Search for the cell housing the specified text and yield its (X, Y) center coordinate. 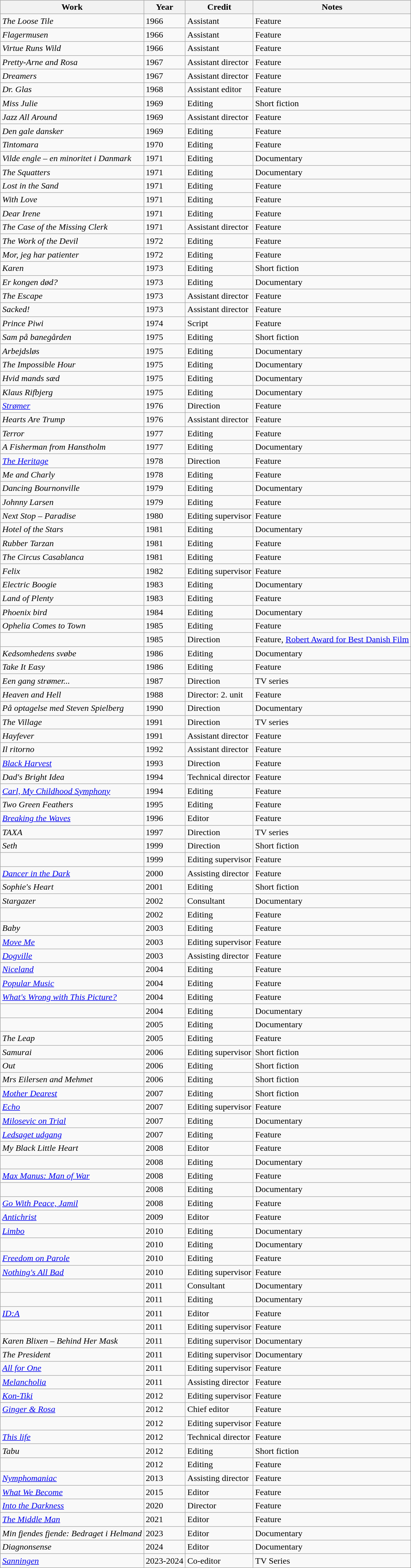
What We Become (72, 1492)
Rubber Tarzan (72, 543)
1982 (165, 571)
Dreamers (72, 76)
Klaus Rifbjerg (72, 392)
Dancing Bournonville (72, 488)
Baby (72, 928)
Co-editor (219, 1561)
The Impossible Hour (72, 364)
Director (219, 1506)
Stargazer (72, 901)
TAXA (72, 832)
Min fjendes fjende: Bedraget i Helmand (72, 1533)
Antichrist (72, 1217)
Karen (72, 268)
Sanningen (72, 1561)
Dad's Bright Idea (72, 777)
Dogville (72, 956)
Nymphomaniac (72, 1478)
På optagelse med Steven Spielberg (72, 708)
Een gang strømer... (72, 681)
Felix (72, 571)
2020 (165, 1506)
Samurai (72, 1052)
Hayfever (72, 736)
The Middle Man (72, 1520)
Next Stop – Paradise (72, 516)
Kon-Tiki (72, 1396)
Phoenix bird (72, 612)
Echo (72, 1107)
What's Wrong with This Picture? (72, 997)
Out (72, 1066)
Melancholia (72, 1382)
The Case of the Missing Clerk (72, 227)
Prince Piwi (72, 323)
Sam på banegården (72, 337)
Tintomara (72, 144)
Director: 2. unit (219, 695)
Vilde engle – en minoritet i Danmark (72, 158)
1970 (165, 144)
2000 (165, 873)
Ginger & Rosa (72, 1409)
Ophelia Comes to Town (72, 626)
Feature, Robert Award for Best Danish Film (332, 640)
Go With Peace, Jamil (72, 1203)
Niceland (72, 969)
My Black Little Heart (72, 1148)
2023-2024 (165, 1561)
Dear Irene (72, 213)
1997 (165, 832)
Chief editor (219, 1409)
Den gale dansker (72, 131)
Il ritorno (72, 750)
Freedom on Parole (72, 1258)
1974 (165, 323)
Electric Boogie (72, 584)
The President (72, 1355)
Arbejdsløs (72, 351)
Assistant editor (219, 90)
Lost in the Sand (72, 186)
Land of Plenty (72, 598)
Nothing's All Bad (72, 1272)
The Leap (72, 1038)
Terror (72, 433)
Johnny Larsen (72, 502)
Flagermusen (72, 35)
Year (165, 7)
Pretty-Arne and Rosa (72, 62)
1995 (165, 804)
Virtue Runs Wild (72, 48)
Two Green Feathers (72, 804)
Sophie's Heart (72, 887)
The Work of the Devil (72, 241)
1980 (165, 516)
Move Me (72, 942)
Seth (72, 846)
All for One (72, 1368)
2023 (165, 1533)
Me and Charly (72, 475)
ID:A (72, 1313)
Limbo (72, 1231)
Sacked! (72, 310)
1968 (165, 90)
The Circus Casablanca (72, 557)
TV Series (332, 1561)
Er kongen død? (72, 282)
A Fisherman from Hanstholm (72, 447)
Ledsaget udgang (72, 1135)
Work (72, 7)
Max Manus: Man of War (72, 1176)
Script (219, 323)
Hvid mands sæd (72, 378)
Dr. Glas (72, 90)
1993 (165, 763)
Mrs Eilersen and Mehmet (72, 1080)
Credit (219, 7)
1990 (165, 708)
Diagnonsense (72, 1547)
2021 (165, 1520)
Take It Easy (72, 667)
1996 (165, 818)
Breaking the Waves (72, 818)
2001 (165, 887)
1988 (165, 695)
Notes (332, 7)
2013 (165, 1478)
1992 (165, 750)
Kedsomhedens svøbe (72, 653)
Dancer in the Dark (72, 873)
This life (72, 1437)
Popular Music (72, 983)
2009 (165, 1217)
The Squatters (72, 172)
The Heritage (72, 461)
Heaven and Hell (72, 695)
Jazz All Around (72, 117)
Tabu (72, 1451)
Hotel of the Stars (72, 530)
Black Harvest (72, 763)
2024 (165, 1547)
The Loose Tile (72, 21)
2015 (165, 1492)
1987 (165, 681)
Hearts Are Trump (72, 420)
1984 (165, 612)
Mor, jeg har patienter (72, 255)
Carl, My Childhood Symphony (72, 791)
Karen Blixen – Behind Her Mask (72, 1341)
Mother Dearest (72, 1093)
Milosevic on Trial (72, 1121)
Miss Julie (72, 103)
Into the Darkness (72, 1506)
Strømer (72, 406)
The Village (72, 722)
With Love (72, 200)
The Escape (72, 296)
